Determine the (x, y) coordinate at the center of the cell enclosing the given text.  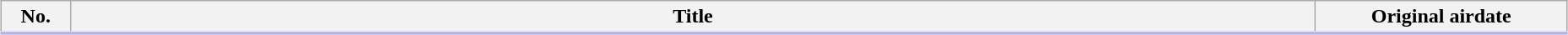
Title (693, 17)
Original airdate (1441, 17)
No. (35, 17)
